Identify which cell holds the provided text, then report its (X, Y) central coordinate. 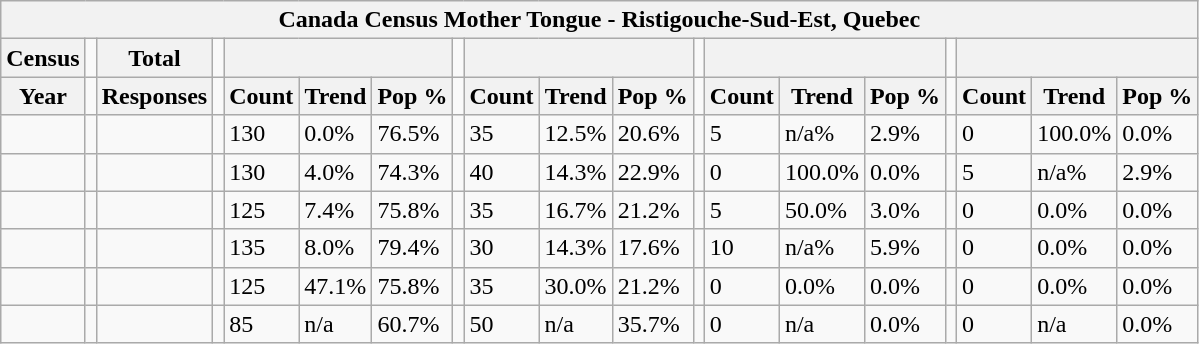
76.5% (412, 134)
20.6% (652, 134)
7.4% (336, 210)
50 (502, 324)
Year (43, 96)
10 (742, 248)
4.0% (336, 172)
17.6% (652, 248)
3.0% (904, 210)
79.4% (412, 248)
16.7% (576, 210)
Census (43, 58)
12.5% (576, 134)
85 (262, 324)
135 (262, 248)
30 (502, 248)
35.7% (652, 324)
50.0% (822, 210)
60.7% (412, 324)
5.9% (904, 248)
74.3% (412, 172)
47.1% (336, 286)
Total (154, 58)
8.0% (336, 248)
22.9% (652, 172)
Responses (154, 96)
Canada Census Mother Tongue - Ristigouche-Sud-Est, Quebec (600, 20)
30.0% (576, 286)
40 (502, 172)
